Identify which cell holds the provided text, then report its [X, Y] central coordinate. 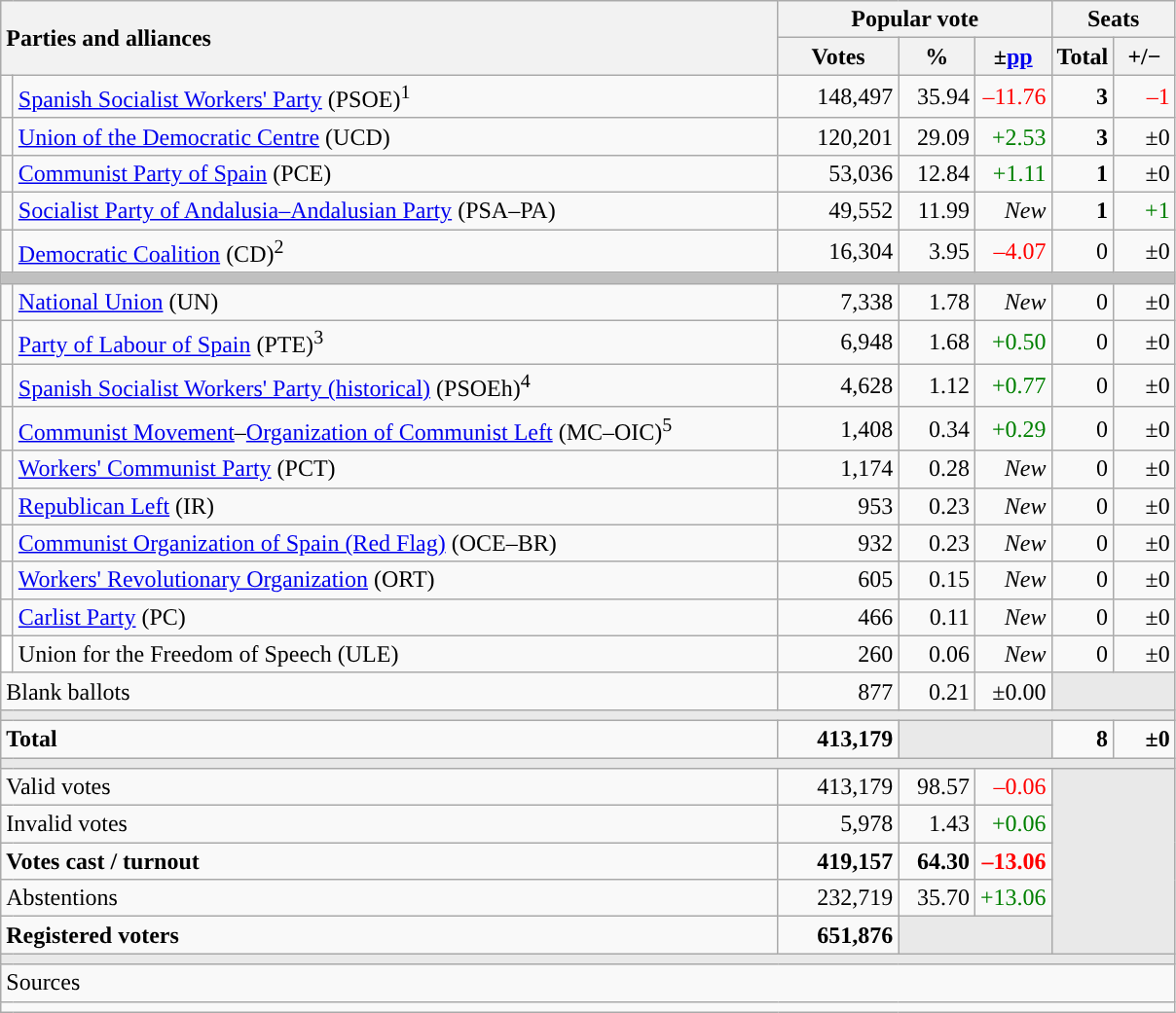
120,201 [838, 136]
Party of Labour of Spain (PTE)3 [395, 343]
11.99 [937, 211]
Workers' Revolutionary Organization (ORT) [395, 580]
0.06 [937, 654]
+0.50 [1012, 343]
+0.29 [1012, 428]
Invalid votes [389, 824]
Registered voters [389, 935]
+0.77 [1012, 385]
932 [838, 543]
53,036 [838, 173]
0.34 [937, 428]
Blank ballots [389, 691]
419,157 [838, 861]
7,338 [838, 302]
% [937, 56]
Parties and alliances [389, 38]
Workers' Communist Party (PCT) [395, 469]
Socialist Party of Andalusia–Andalusian Party (PSA–PA) [395, 211]
Communist Organization of Spain (Red Flag) (OCE–BR) [395, 543]
1.12 [937, 385]
49,552 [838, 211]
466 [838, 617]
+1 [1145, 211]
–13.06 [1012, 861]
Democratic Coalition (CD)2 [395, 251]
4,628 [838, 385]
12.84 [937, 173]
0.15 [937, 580]
±0.00 [1012, 691]
0.28 [937, 469]
3.95 [937, 251]
98.57 [937, 787]
1.43 [937, 824]
1.68 [937, 343]
Votes [838, 56]
1,408 [838, 428]
Union for the Freedom of Speech (ULE) [395, 654]
Popular vote [915, 19]
232,719 [838, 898]
29.09 [937, 136]
877 [838, 691]
Spanish Socialist Workers' Party (PSOE)1 [395, 97]
35.94 [937, 97]
+/− [1145, 56]
Union of the Democratic Centre (UCD) [395, 136]
148,497 [838, 97]
651,876 [838, 935]
–11.76 [1012, 97]
–0.06 [1012, 787]
6,948 [838, 343]
Sources [588, 983]
–4.07 [1012, 251]
Seats [1114, 19]
64.30 [937, 861]
Communist Party of Spain (PCE) [395, 173]
5,978 [838, 824]
Carlist Party (PC) [395, 617]
Spanish Socialist Workers' Party (historical) (PSOEh)4 [395, 385]
+1.11 [1012, 173]
Valid votes [389, 787]
260 [838, 654]
1.78 [937, 302]
0.11 [937, 617]
953 [838, 506]
±pp [1012, 56]
0.21 [937, 691]
16,304 [838, 251]
+13.06 [1012, 898]
35.70 [937, 898]
1,174 [838, 469]
8 [1083, 739]
Republican Left (IR) [395, 506]
National Union (UN) [395, 302]
+0.06 [1012, 824]
Votes cast / turnout [389, 861]
Abstentions [389, 898]
Communist Movement–Organization of Communist Left (MC–OIC)5 [395, 428]
–1 [1145, 97]
+2.53 [1012, 136]
605 [838, 580]
